Return (x, y) of the center of cell containing provided text 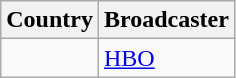
Broadcaster (166, 20)
Country (50, 20)
HBO (166, 58)
